Scan for the cell matching the given text and deliver its [X, Y] coordinate at center. 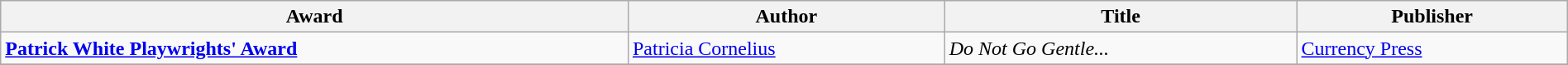
Award [314, 17]
Do Not Go Gentle... [1121, 48]
Author [786, 17]
Patricia Cornelius [786, 48]
Title [1121, 17]
Publisher [1432, 17]
Currency Press [1432, 48]
Patrick White Playwrights' Award [314, 48]
